For the text-containing cell, return its midpoint in [X, Y] coordinate format. 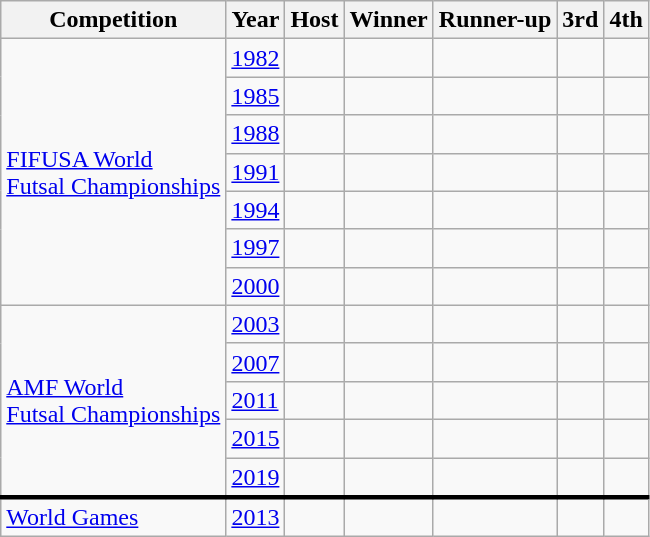
FIFUSA WorldFutsal Championships [114, 172]
1988 [256, 134]
2013 [256, 517]
1985 [256, 96]
2003 [256, 324]
2011 [256, 400]
World Games [114, 517]
2000 [256, 286]
2007 [256, 362]
Competition [114, 20]
1997 [256, 248]
2015 [256, 438]
Runner-up [495, 20]
Host [314, 20]
Winner [388, 20]
1982 [256, 58]
3rd [580, 20]
4th [626, 20]
2019 [256, 478]
Year [256, 20]
1991 [256, 172]
1994 [256, 210]
AMF WorldFutsal Championships [114, 401]
